Scan for the cell matching the given text and deliver its [X, Y] coordinate at center. 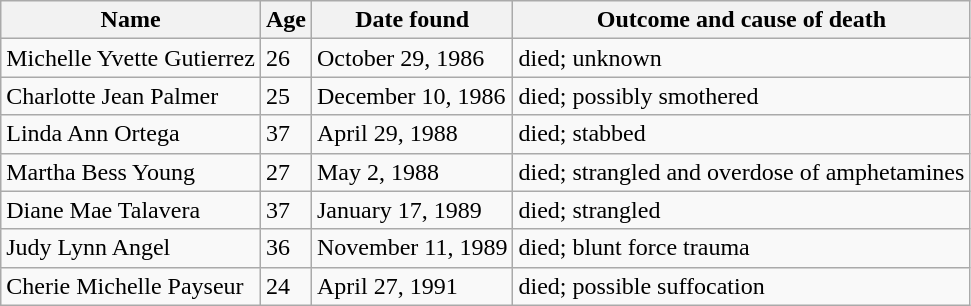
Diane Mae Talavera [131, 210]
May 2, 1988 [412, 172]
died; strangled and overdose of amphetamines [742, 172]
Michelle Yvette Gutierrez [131, 58]
Judy Lynn Angel [131, 248]
October 29, 1986 [412, 58]
died; strangled [742, 210]
died; possible suffocation [742, 286]
Martha Bess Young [131, 172]
Linda Ann Ortega [131, 134]
November 11, 1989 [412, 248]
Outcome and cause of death [742, 20]
36 [286, 248]
Cherie Michelle Payseur [131, 286]
Charlotte Jean Palmer [131, 96]
April 29, 1988 [412, 134]
died; possibly smothered [742, 96]
27 [286, 172]
25 [286, 96]
Name [131, 20]
December 10, 1986 [412, 96]
died; stabbed [742, 134]
Date found [412, 20]
died; unknown [742, 58]
24 [286, 286]
26 [286, 58]
April 27, 1991 [412, 286]
January 17, 1989 [412, 210]
Age [286, 20]
died; blunt force trauma [742, 248]
